From the cell containing the given text, extract its center point as (X, Y) coordinate. 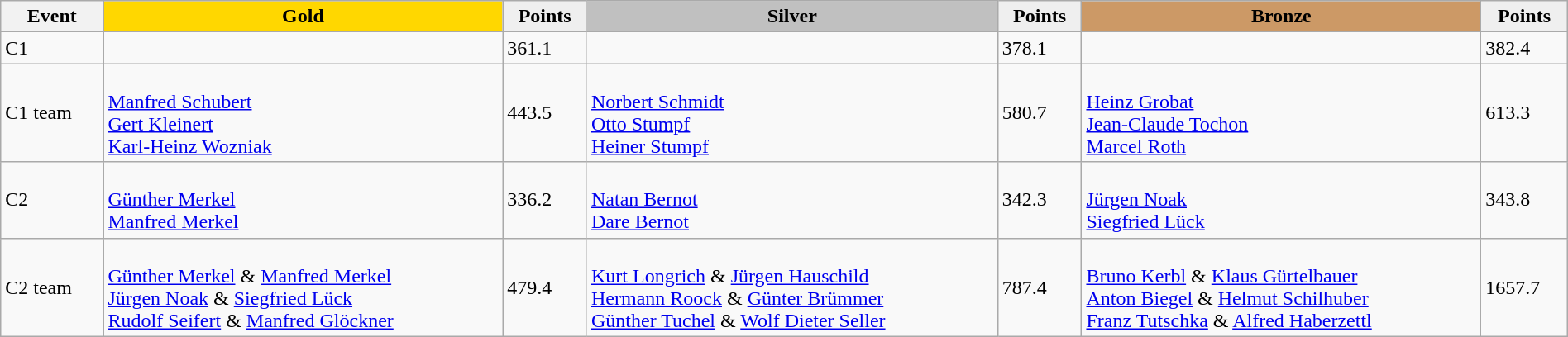
479.4 (545, 287)
Heinz GrobatJean-Claude TochonMarcel Roth (1282, 112)
Kurt Longrich & Jürgen HauschildHermann Roock & Günter BrümmerGünther Tuchel & Wolf Dieter Seller (792, 287)
378.1 (1040, 48)
336.2 (545, 200)
C2 team (52, 287)
C1 (52, 48)
Günther MerkelManfred Merkel (303, 200)
580.7 (1040, 112)
Natan BernotDare Bernot (792, 200)
Günther Merkel & Manfred MerkelJürgen Noak & Siegfried LückRudolf Seifert & Manfred Glöckner (303, 287)
342.3 (1040, 200)
443.5 (545, 112)
Gold (303, 17)
787.4 (1040, 287)
Manfred SchubertGert KleinertKarl-Heinz Wozniak (303, 112)
Bronze (1282, 17)
361.1 (545, 48)
1657.7 (1525, 287)
Silver (792, 17)
Event (52, 17)
Bruno Kerbl & Klaus GürtelbauerAnton Biegel & Helmut SchilhuberFranz Tutschka & Alfred Haberzettl (1282, 287)
Norbert SchmidtOtto StumpfHeiner Stumpf (792, 112)
613.3 (1525, 112)
382.4 (1525, 48)
C1 team (52, 112)
343.8 (1525, 200)
C2 (52, 200)
Jürgen NoakSiegfried Lück (1282, 200)
